Scan for the cell matching the given text and deliver its [x, y] coordinate at center. 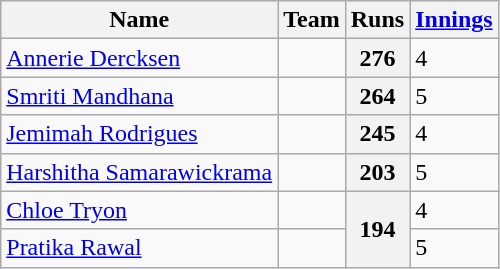
245 [377, 134]
Chloe Tryon [140, 210]
203 [377, 172]
194 [377, 229]
264 [377, 96]
Annerie Dercksen [140, 58]
Team [312, 20]
Innings [454, 20]
Runs [377, 20]
Harshitha Samarawickrama [140, 172]
Name [140, 20]
Jemimah Rodrigues [140, 134]
Smriti Mandhana [140, 96]
Pratika Rawal [140, 248]
276 [377, 58]
